Detect which cell encompasses the target text, then output its [X, Y] center coordinate. 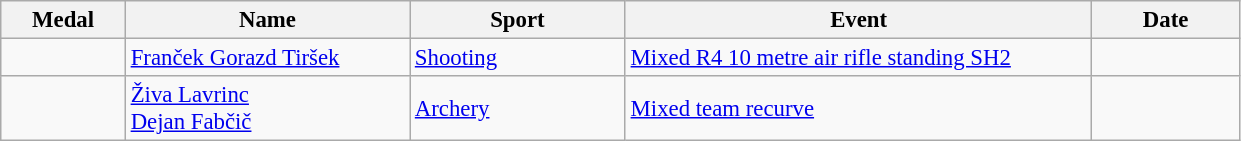
Sport [518, 20]
Archery [518, 108]
Event [858, 20]
Mixed team recurve [858, 108]
Živa Lavrinc Dejan Fabčič [267, 108]
Shooting [518, 58]
Date [1166, 20]
Name [267, 20]
Franček Gorazd Tiršek [267, 58]
Mixed R4 10 metre air rifle standing SH2 [858, 58]
Medal [64, 20]
